Extract the [X, Y] coordinate from the center of the cell holding the provided text.  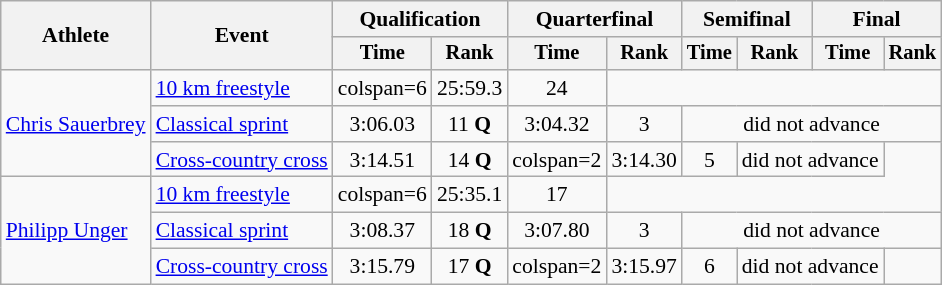
14 Q [470, 160]
3:14.51 [382, 160]
11 Q [470, 124]
Quarterfinal [594, 19]
3:15.97 [644, 267]
25:35.1 [470, 195]
Athlete [76, 36]
6 [710, 267]
17 [556, 195]
24 [556, 88]
Qualification [420, 19]
Semifinal [747, 19]
3:15.79 [382, 267]
3:06.03 [382, 124]
3:07.80 [556, 231]
3:14.30 [644, 160]
5 [710, 160]
17 Q [470, 267]
Final [876, 19]
3:04.32 [556, 124]
25:59.3 [470, 88]
Event [242, 36]
Chris Sauerbrey [76, 124]
3:08.37 [382, 231]
18 Q [470, 231]
Philipp Unger [76, 230]
